Find where the given text appears and provide that cell's center as [X, Y] coordinate. 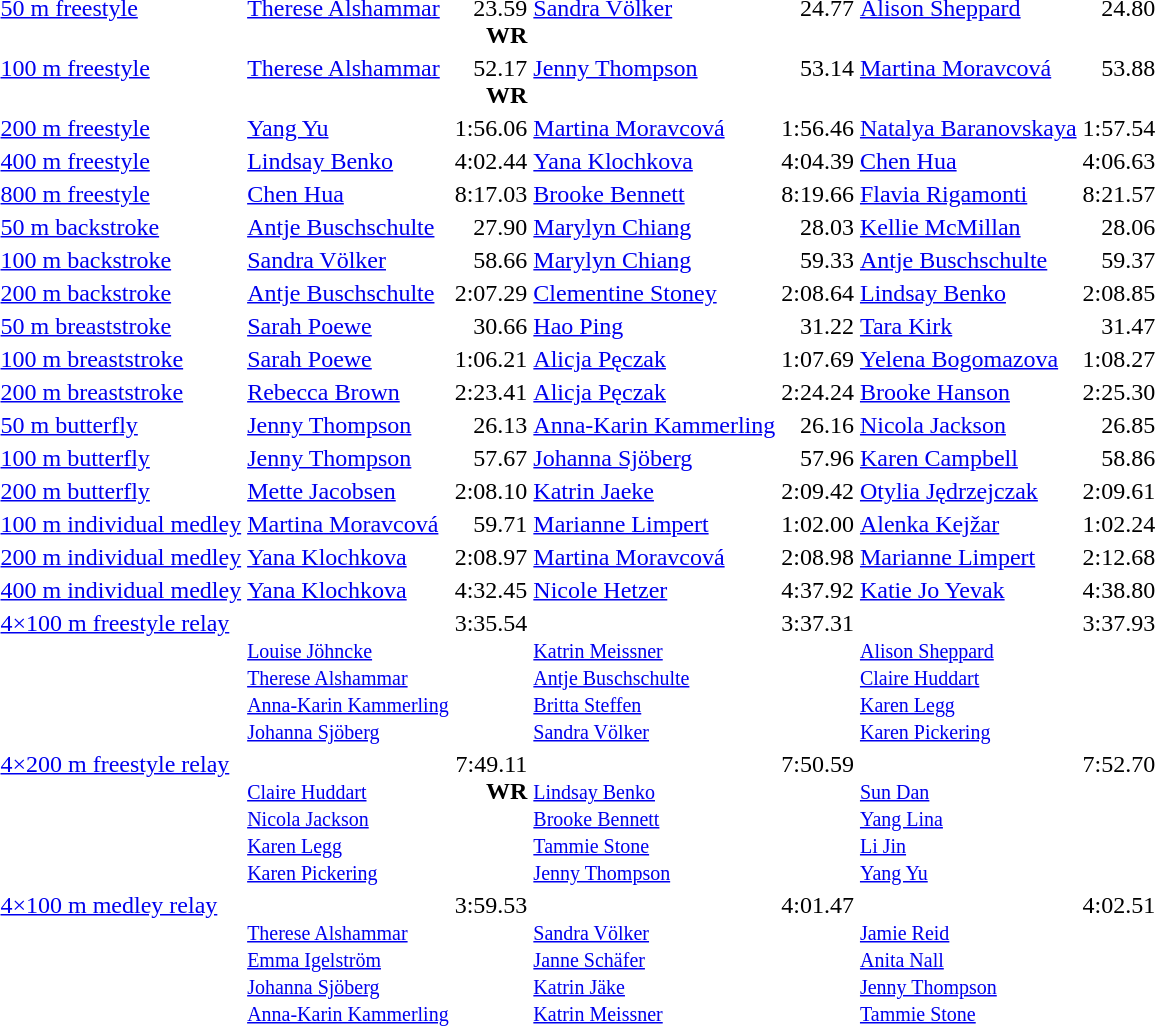
1:07.69 [818, 359]
Claire HuddartNicola JacksonKaren LeggKaren Pickering [348, 818]
57.96 [818, 458]
26.16 [818, 425]
2:08.10 [491, 491]
Brooke Hanson [968, 392]
Alenka Kejžar [968, 524]
Nicole Hetzer [654, 590]
Alison SheppardClaire HuddartKaren LeggKaren Pickering [968, 677]
3:37.31 [818, 677]
2:08.64 [818, 293]
58.66 [491, 260]
Mette Jacobsen [348, 491]
Clementine Stoney [654, 293]
Natalya Baranovskaya [968, 128]
59.71 [491, 524]
Nicola Jackson [968, 425]
Brooke Bennett [654, 194]
Katrin MeissnerAntje BuschschulteBritta SteffenSandra Völker [654, 677]
7:50.59 [818, 818]
Flavia Rigamonti [968, 194]
59.33 [818, 260]
1:02.00 [818, 524]
26.13 [491, 425]
Karen Campbell [968, 458]
57.67 [491, 458]
30.66 [491, 326]
1:56.06 [491, 128]
Sandra Völker [348, 260]
4:02.44 [491, 161]
8:17.03 [491, 194]
Kellie McMillan [968, 227]
Therese Alshammar [348, 82]
Hao Ping [654, 326]
Rebecca Brown [348, 392]
1:56.46 [818, 128]
2:24.24 [818, 392]
7:49.11WR [491, 818]
2:23.41 [491, 392]
27.90 [491, 227]
Johanna Sjöberg [654, 458]
Sun DanYang LinaLi JinYang Yu [968, 818]
2:08.98 [818, 557]
8:19.66 [818, 194]
2:08.97 [491, 557]
Anna-Karin Kammerling [654, 425]
Tara Kirk [968, 326]
Louise JöhnckeTherese AlshammarAnna-Karin KammerlingJohanna Sjöberg [348, 677]
31.22 [818, 326]
Katie Jo Yevak [968, 590]
1:06.21 [491, 359]
2:07.29 [491, 293]
Otylia Jędrzejczak [968, 491]
Yang Yu [348, 128]
52.17WR [491, 82]
2:09.42 [818, 491]
4:32.45 [491, 590]
3:35.54 [491, 677]
4:04.39 [818, 161]
53.14 [818, 82]
4:37.92 [818, 590]
Yelena Bogomazova [968, 359]
Lindsay BenkoBrooke BennettTammie StoneJenny Thompson [654, 818]
28.03 [818, 227]
Katrin Jaeke [654, 491]
